Return the (X, Y) coordinate for the center point of the cell that contains the specified text.  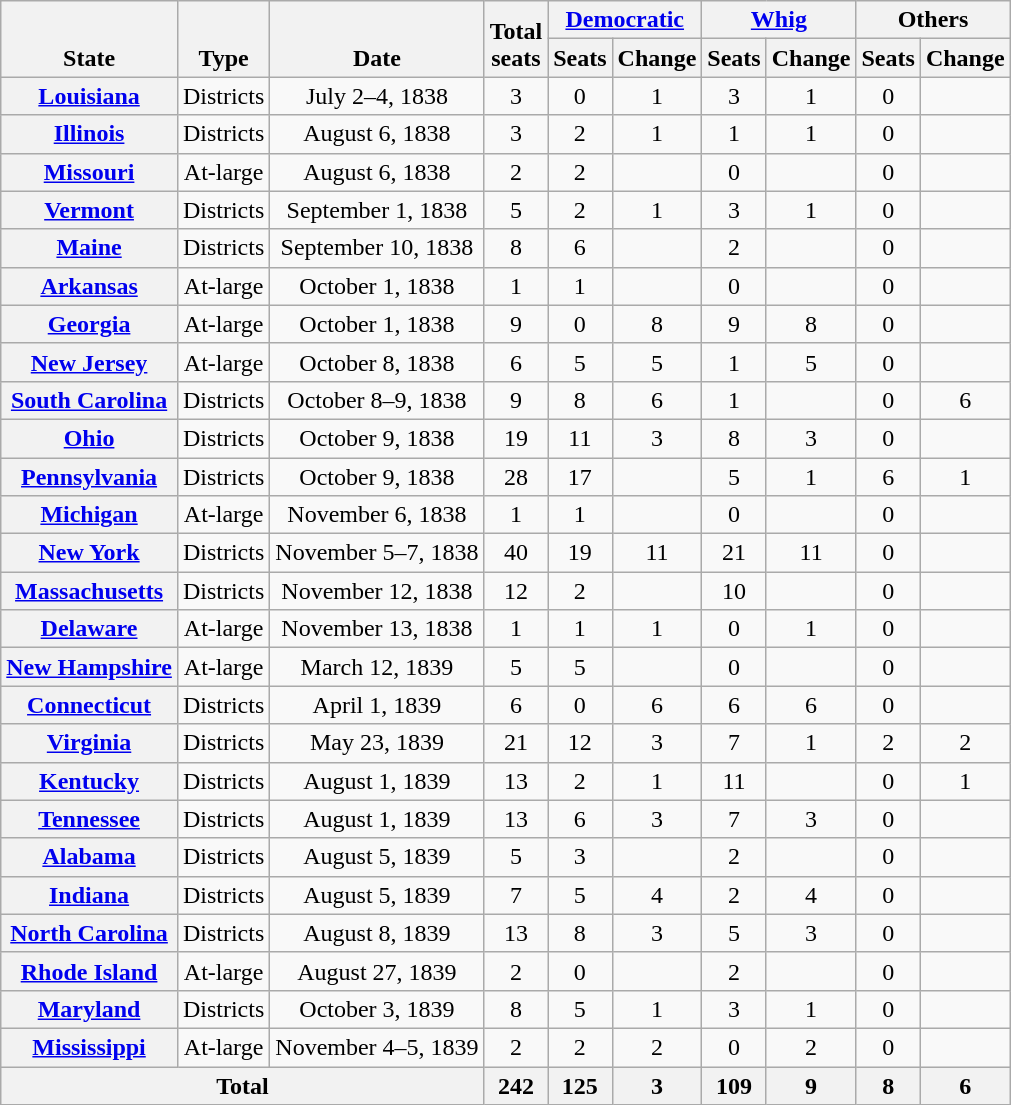
Virginia (90, 743)
Totalseats (516, 39)
October 8, 1838 (377, 362)
Michigan (90, 515)
Others (933, 20)
State (90, 39)
Pennsylvania (90, 477)
40 (516, 553)
17 (580, 477)
October 3, 1839 (377, 1009)
10 (734, 591)
Mississippi (90, 1047)
August 27, 1839 (377, 971)
Ohio (90, 438)
Maine (90, 248)
Vermont (90, 210)
April 1, 1839 (377, 705)
Alabama (90, 857)
March 12, 1839 (377, 667)
November 12, 1838 (377, 591)
October 8–9, 1838 (377, 400)
Missouri (90, 172)
August 8, 1839 (377, 933)
Delaware (90, 629)
Democratic (625, 20)
109 (734, 1085)
Maryland (90, 1009)
November 6, 1838 (377, 515)
July 2–4, 1838 (377, 96)
28 (516, 477)
New Jersey (90, 362)
Whig (779, 20)
Total (242, 1085)
South Carolina (90, 400)
Kentucky (90, 781)
November 4–5, 1839 (377, 1047)
New York (90, 553)
Georgia (90, 324)
Illinois (90, 134)
September 1, 1838 (377, 210)
November 5–7, 1838 (377, 553)
Louisiana (90, 96)
May 23, 1839 (377, 743)
Date (377, 39)
Arkansas (90, 286)
Rhode Island (90, 971)
125 (580, 1085)
Type (223, 39)
Indiana (90, 895)
November 13, 1838 (377, 629)
Tennessee (90, 819)
242 (516, 1085)
North Carolina (90, 933)
Massachusetts (90, 591)
New Hampshire (90, 667)
September 10, 1838 (377, 248)
Connecticut (90, 705)
